Search for the cell housing the specified text and yield its (X, Y) center coordinate. 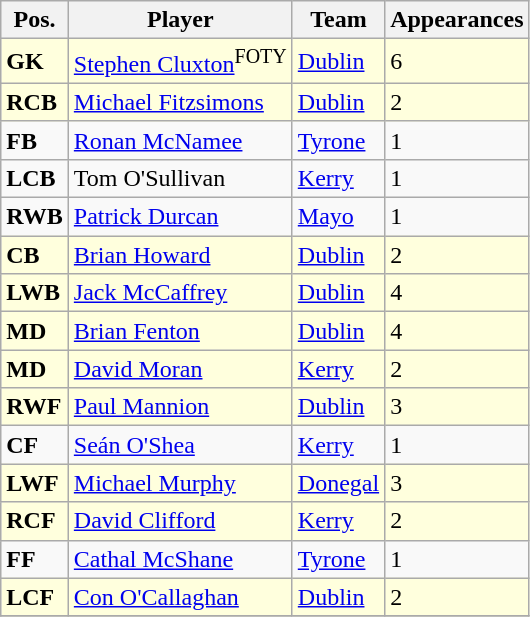
LCF (35, 597)
Con O'Callaghan (180, 597)
Michael Murphy (180, 483)
RWF (35, 407)
Pos. (35, 20)
LCB (35, 178)
Ronan McNamee (180, 140)
RCF (35, 521)
Brian Howard (180, 255)
Stephen CluxtonFOTY (180, 62)
Donegal (338, 483)
Paul Mannion (180, 407)
Mayo (338, 217)
Tom O'Sullivan (180, 178)
LWF (35, 483)
Patrick Durcan (180, 217)
6 (457, 62)
CB (35, 255)
Team (338, 20)
LWB (35, 293)
Cathal McShane (180, 559)
Player (180, 20)
RCB (35, 102)
CF (35, 445)
David Moran (180, 369)
FB (35, 140)
David Clifford (180, 521)
GK (35, 62)
RWB (35, 217)
Michael Fitzsimons (180, 102)
Seán O'Shea (180, 445)
Brian Fenton (180, 331)
FF (35, 559)
Appearances (457, 20)
Jack McCaffrey (180, 293)
